Locate the cell with the specified text and output its (X, Y) center coordinate. 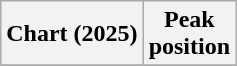
Peakposition (189, 34)
Chart (2025) (72, 34)
